Provide the (x, y) coordinate of the cell's center where the given text is located.  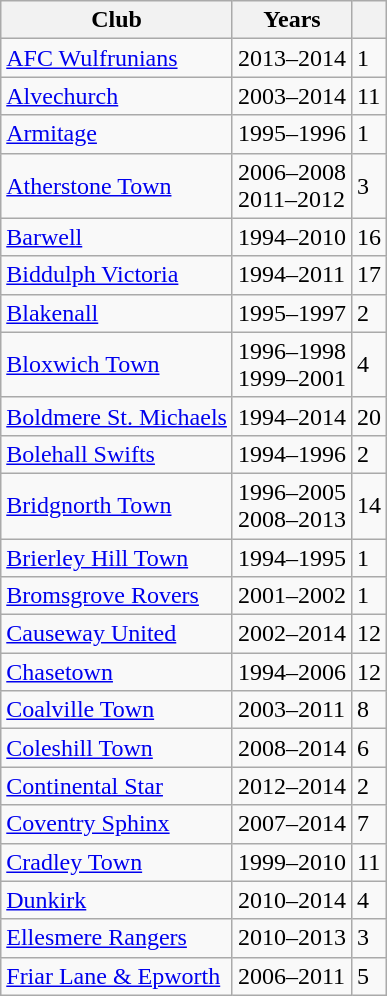
Dunkirk (117, 900)
2010–2013 (292, 938)
2003–2014 (292, 96)
Boldmere St. Michaels (117, 416)
Barwell (117, 237)
Ellesmere Rangers (117, 938)
14 (370, 506)
1996–20052008–2013 (292, 506)
Coleshill Town (117, 748)
1994–1995 (292, 557)
2003–2011 (292, 710)
20 (370, 416)
Cradley Town (117, 862)
1994–2011 (292, 275)
1994–2014 (292, 416)
7 (370, 824)
Atherstone Town (117, 186)
Bridgnorth Town (117, 506)
2012–2014 (292, 786)
Coalville Town (117, 710)
2010–2014 (292, 900)
8 (370, 710)
6 (370, 748)
2006–20082011–2012 (292, 186)
17 (370, 275)
Coventry Sphinx (117, 824)
2001–2002 (292, 596)
Alvechurch (117, 96)
1994–2006 (292, 672)
16 (370, 237)
Brierley Hill Town (117, 557)
Biddulph Victoria (117, 275)
1995–1996 (292, 134)
2002–2014 (292, 634)
1999–2010 (292, 862)
2013–2014 (292, 58)
Causeway United (117, 634)
Bromsgrove Rovers (117, 596)
1996–19981999–2001 (292, 364)
Chasetown (117, 672)
Bloxwich Town (117, 364)
1994–2010 (292, 237)
Armitage (117, 134)
Years (292, 20)
1994–1996 (292, 454)
5 (370, 976)
Club (117, 20)
2007–2014 (292, 824)
Blakenall (117, 313)
2008–2014 (292, 748)
2006–2011 (292, 976)
Continental Star (117, 786)
Friar Lane & Epworth (117, 976)
Bolehall Swifts (117, 454)
1995–1997 (292, 313)
AFC Wulfrunians (117, 58)
